From the cell containing the given text, extract its center point as (X, Y) coordinate. 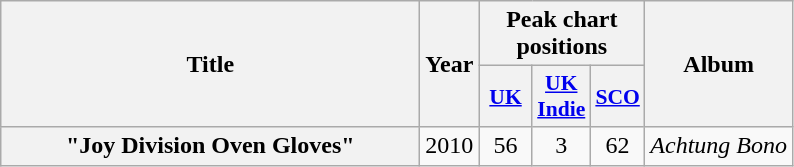
Title (210, 64)
Year (450, 64)
UK (506, 96)
UK Indie (561, 96)
Album (719, 64)
SCO (618, 96)
"Joy Division Oven Gloves" (210, 146)
3 (561, 146)
56 (506, 146)
Peak chart positions (562, 34)
2010 (450, 146)
Achtung Bono (719, 146)
62 (618, 146)
